Extract the [X, Y] coordinate from the center of the cell holding the provided text.  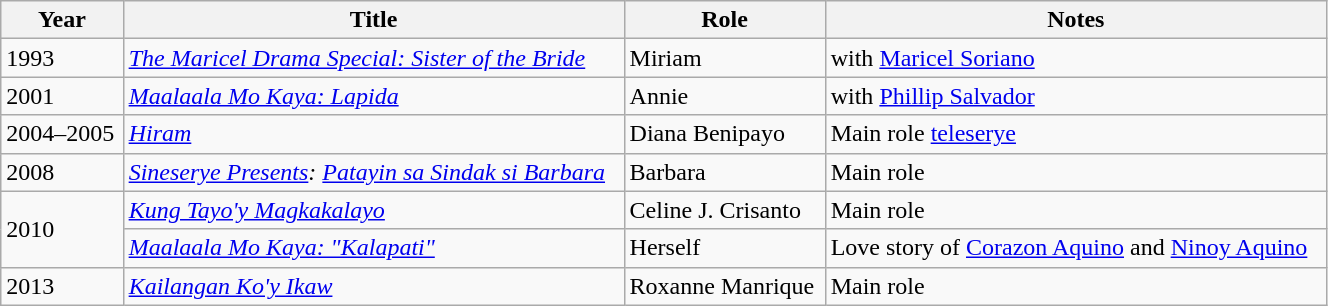
2013 [62, 286]
Sineserye Presents: Patayin sa Sindak si Barbara [374, 172]
2004–2005 [62, 134]
Year [62, 20]
Kung Tayo'y Magkakalayo [374, 210]
Title [374, 20]
Main role teleserye [1076, 134]
2001 [62, 96]
Kailangan Ko'y Ikaw [374, 286]
Maalaala Mo Kaya: Lapida [374, 96]
2010 [62, 229]
Maalaala Mo Kaya: "Kalapati" [374, 248]
with Maricel Soriano [1076, 58]
The Maricel Drama Special: Sister of the Bride [374, 58]
Roxanne Manrique [724, 286]
Barbara [724, 172]
Herself [724, 248]
2008 [62, 172]
Hiram [374, 134]
Annie [724, 96]
Miriam [724, 58]
Celine J. Crisanto [724, 210]
Role [724, 20]
Notes [1076, 20]
with Phillip Salvador [1076, 96]
1993 [62, 58]
Diana Benipayo [724, 134]
Love story of Corazon Aquino and Ninoy Aquino [1076, 248]
